For the text-containing cell, return its midpoint in [x, y] coordinate format. 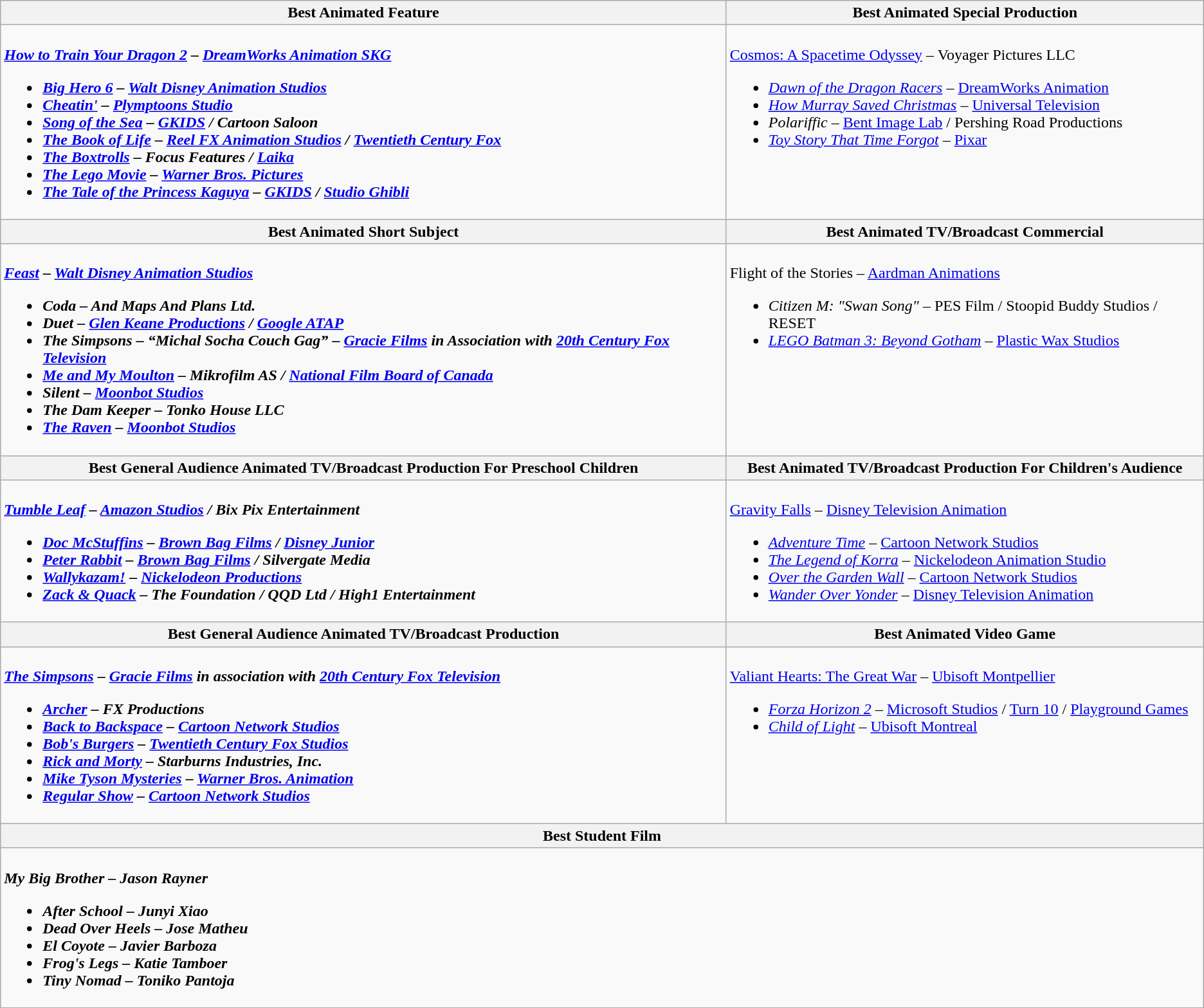
Best Animated Feature [363, 13]
Best Animated TV/Broadcast Production For Children's Audience [965, 468]
Best Student Film [602, 836]
Best Animated TV/Broadcast Commercial [965, 232]
Best Animated Short Subject [363, 232]
Best General Audience Animated TV/Broadcast Production For Preschool Children [363, 468]
Best Animated Video Game [965, 634]
Best General Audience Animated TV/Broadcast Production [363, 634]
Best Animated Special Production [965, 13]
Valiant Hearts: The Great War – Ubisoft MontpellierForza Horizon 2 – Microsoft Studios / Turn 10 / Playground GamesChild of Light – Ubisoft Montreal [965, 735]
